Pinpoint the cell where the given text exists, returning its (X, Y) midpoint coordinate. 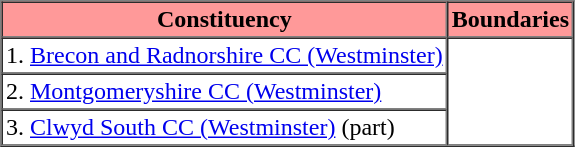
2. Montgomeryshire CC (Westminster) (225, 92)
Constituency (225, 20)
1. Brecon and Radnorshire CC (Westminster) (225, 56)
Boundaries (510, 20)
3. Clwyd South CC (Westminster) (part) (225, 128)
